Extract the [X, Y] coordinate from the center of the cell holding the provided text.  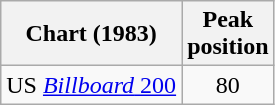
Chart (1983) [92, 34]
Peakposition [228, 34]
80 [228, 85]
US Billboard 200 [92, 85]
